Find where the given text appears and provide that cell's center as [X, Y] coordinate. 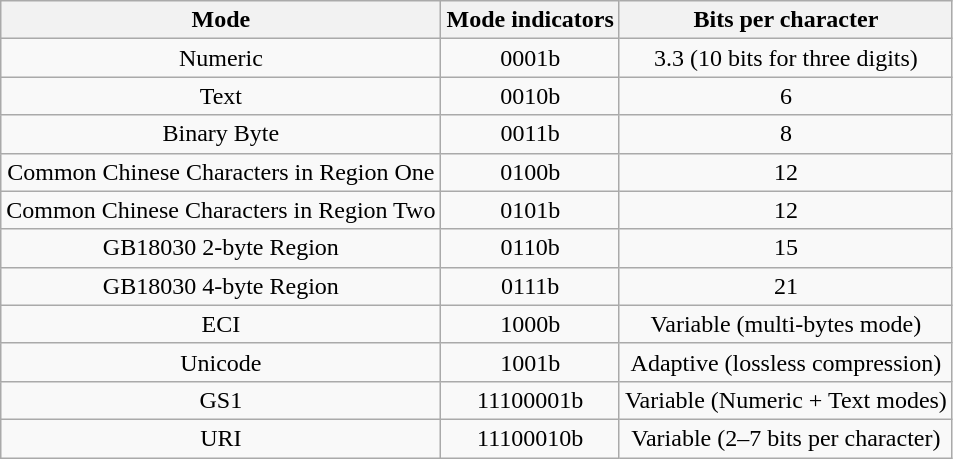
15 [786, 248]
Variable (Numeric + Text modes) [786, 400]
21 [786, 286]
Common Chinese Characters in Region One [221, 172]
Mode indicators [530, 20]
GS1 [221, 400]
Mode [221, 20]
Text [221, 96]
0100b [530, 172]
11100001b [530, 400]
6 [786, 96]
Variable (2–7 bits per character) [786, 438]
1000b [530, 324]
0101b [530, 210]
8 [786, 134]
11100010b [530, 438]
Common Chinese Characters in Region Two [221, 210]
Numeric [221, 58]
Adaptive (lossless compression) [786, 362]
0110b [530, 248]
Variable (multi-bytes mode) [786, 324]
0011b [530, 134]
Binary Byte [221, 134]
0111b [530, 286]
0010b [530, 96]
GB18030 4-byte Region [221, 286]
GB18030 2-byte Region [221, 248]
URI [221, 438]
1001b [530, 362]
0001b [530, 58]
ECI [221, 324]
Unicode [221, 362]
3.3 (10 bits for three digits) [786, 58]
Bits per character [786, 20]
